Output the (x, y) coordinate of the center of the cell containing the given text.  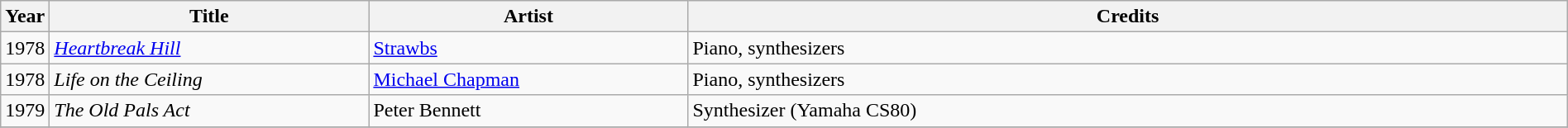
Title (209, 17)
Artist (528, 17)
Strawbs (528, 48)
Life on the Ceiling (209, 79)
Peter Bennett (528, 111)
Credits (1128, 17)
The Old Pals Act (209, 111)
1979 (25, 111)
Year (25, 17)
Michael Chapman (528, 79)
Synthesizer (Yamaha CS80) (1128, 111)
Heartbreak Hill (209, 48)
